Return (X, Y) of the center of cell containing provided text 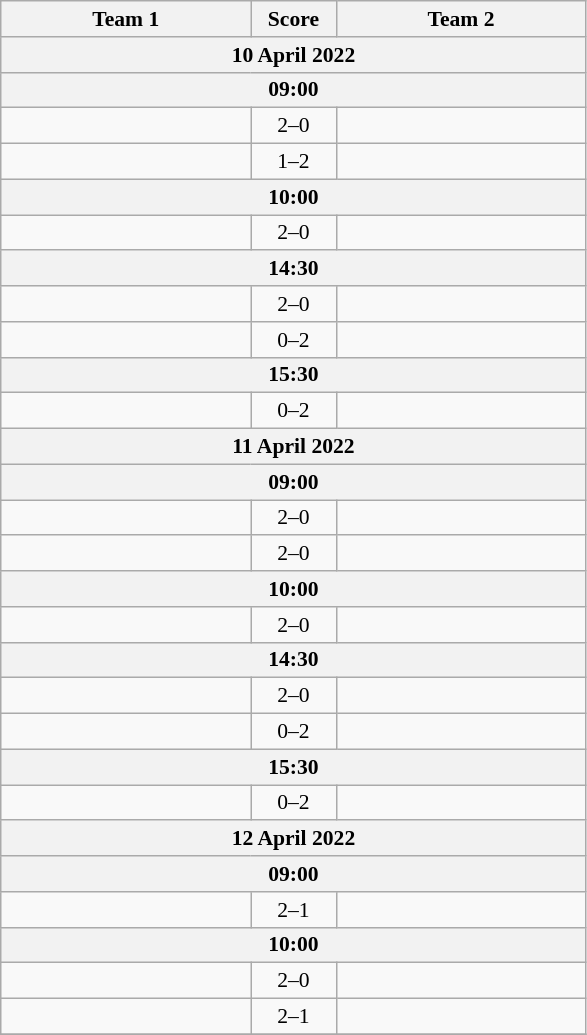
Team 1 (126, 19)
Score (294, 19)
11 April 2022 (294, 447)
1–2 (294, 162)
Team 2 (461, 19)
10 April 2022 (294, 55)
12 April 2022 (294, 839)
